Identify which cell holds the provided text, then report its [X, Y] central coordinate. 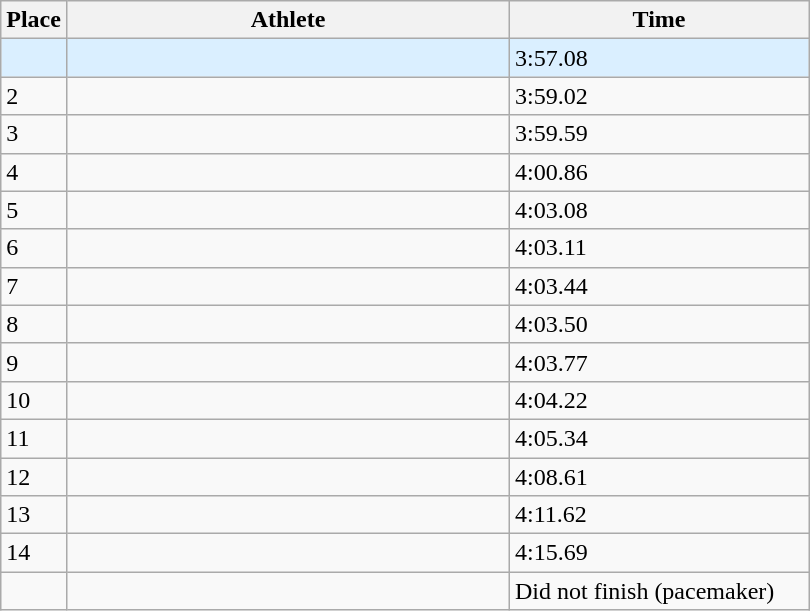
7 [34, 286]
13 [34, 515]
4:15.69 [660, 553]
3 [34, 134]
3:59.02 [660, 96]
Time [660, 20]
Did not finish (pacemaker) [660, 591]
4:04.22 [660, 400]
11 [34, 438]
10 [34, 400]
3:57.08 [660, 58]
4:03.11 [660, 248]
14 [34, 553]
2 [34, 96]
4 [34, 172]
4:05.34 [660, 438]
9 [34, 362]
4:11.62 [660, 515]
4:03.50 [660, 324]
6 [34, 248]
4:00.86 [660, 172]
5 [34, 210]
4:03.08 [660, 210]
3:59.59 [660, 134]
12 [34, 477]
Athlete [288, 20]
4:03.77 [660, 362]
4:03.44 [660, 286]
8 [34, 324]
4:08.61 [660, 477]
Place [34, 20]
